Capture the cell that displays the provided text and extract its (X, Y) central coordinate. 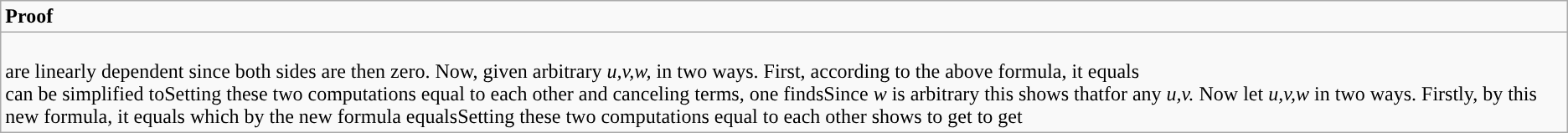
Proof (784, 17)
